Detect which cell encompasses the target text, then output its (x, y) center coordinate. 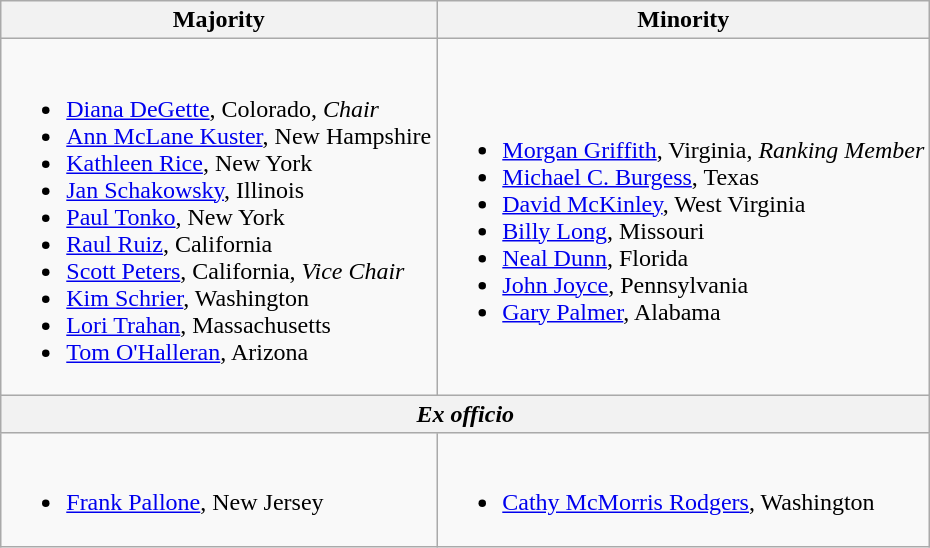
Minority (684, 20)
Frank Pallone, New Jersey (219, 490)
Ex officio (466, 414)
Cathy McMorris Rodgers, Washington (684, 490)
Majority (219, 20)
